Determine the [x, y] coordinate at the center of the cell enclosing the given text.  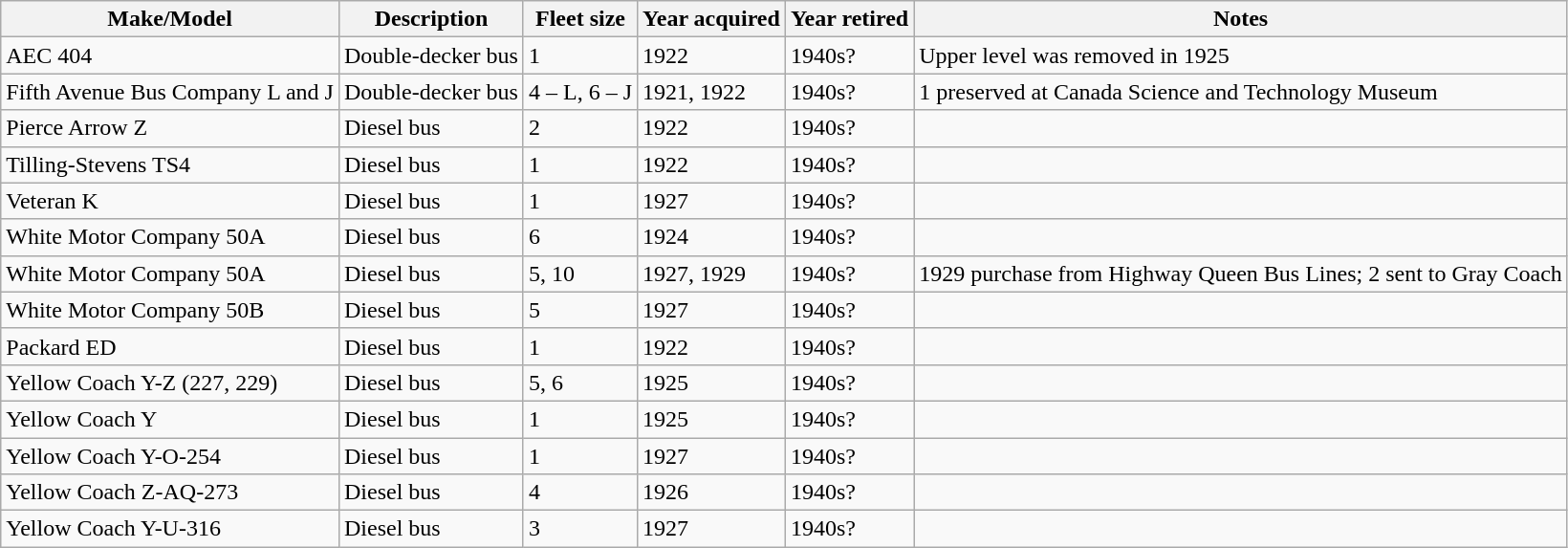
5 [579, 310]
Make/Model [170, 19]
Fleet size [579, 19]
White Motor Company 50B [170, 310]
6 [579, 237]
4 [579, 493]
2 [579, 128]
Year retired [849, 19]
Year acquired [711, 19]
Yellow Coach Y-O-254 [170, 456]
Tilling-Stevens TS4 [170, 164]
AEC 404 [170, 55]
Upper level was removed in 1925 [1241, 55]
1929 purchase from Highway Queen Bus Lines; 2 sent to Gray Coach [1241, 274]
Yellow Coach Y [170, 419]
5, 10 [579, 274]
Veteran K [170, 201]
Fifth Avenue Bus Company L and J [170, 92]
Packard ED [170, 346]
1924 [711, 237]
Yellow Coach Z-AQ-273 [170, 493]
1 preserved at Canada Science and Technology Museum [1241, 92]
4 – L, 6 – J [579, 92]
Description [430, 19]
5, 6 [579, 383]
1927, 1929 [711, 274]
3 [579, 529]
Pierce Arrow Z [170, 128]
Notes [1241, 19]
1921, 1922 [711, 92]
1926 [711, 493]
Yellow Coach Y-U-316 [170, 529]
Yellow Coach Y-Z (227, 229) [170, 383]
